Find where the given text appears and provide that cell's center as [x, y] coordinate. 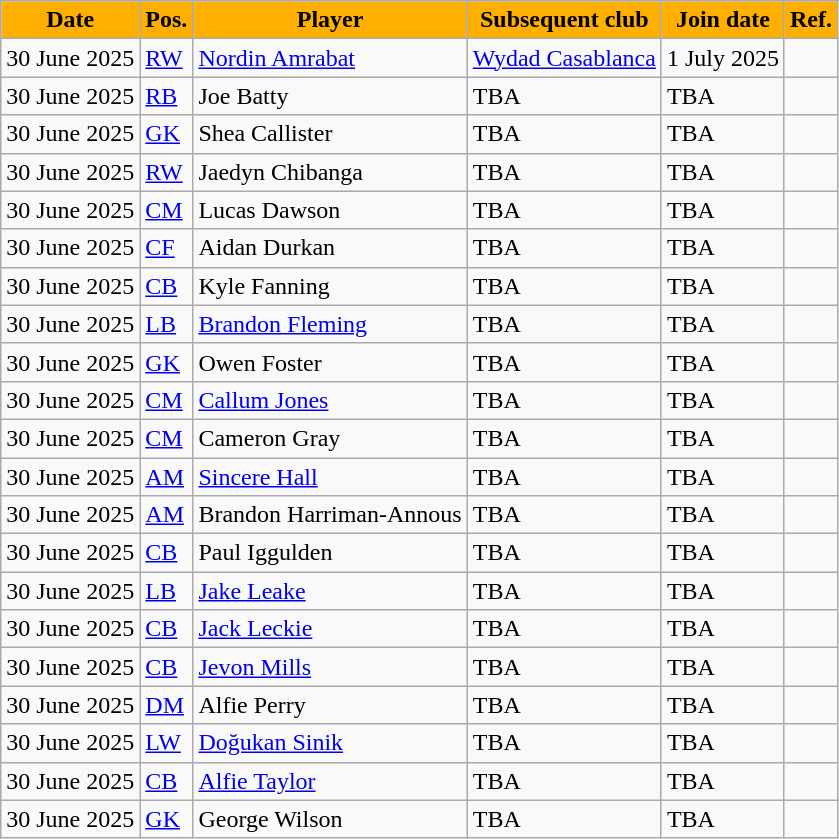
Player [330, 20]
RB [166, 96]
Paul Iggulden [330, 553]
Brandon Fleming [330, 324]
Jack Leckie [330, 629]
Sincere Hall [330, 477]
Jevon Mills [330, 667]
Subsequent club [564, 20]
Jake Leake [330, 591]
1 July 2025 [722, 58]
Jaedyn Chibanga [330, 172]
Nordin Amrabat [330, 58]
Kyle Fanning [330, 286]
Pos. [166, 20]
LW [166, 743]
Joe Batty [330, 96]
Alfie Taylor [330, 781]
DM [166, 705]
Join date [722, 20]
Ref. [810, 20]
Doğukan Sinik [330, 743]
Cameron Gray [330, 438]
Wydad Casablanca [564, 58]
Callum Jones [330, 400]
Aidan Durkan [330, 248]
Owen Foster [330, 362]
Date [70, 20]
Brandon Harriman-Annous [330, 515]
CF [166, 248]
Lucas Dawson [330, 210]
Shea Callister [330, 134]
George Wilson [330, 819]
Alfie Perry [330, 705]
